Scan for the cell matching the given text and deliver its [x, y] coordinate at center. 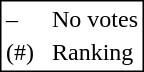
– [20, 19]
Ranking [94, 53]
(#) [20, 53]
No votes [94, 19]
